Capture the cell that displays the provided text and extract its (X, Y) central coordinate. 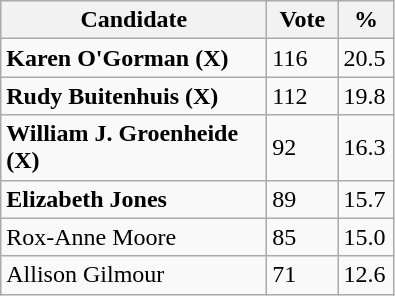
15.7 (366, 199)
20.5 (366, 58)
112 (302, 96)
116 (302, 58)
71 (302, 275)
Candidate (134, 20)
19.8 (366, 96)
% (366, 20)
85 (302, 237)
Vote (302, 20)
Karen O'Gorman (X) (134, 58)
16.3 (366, 148)
15.0 (366, 237)
William J. Groenheide (X) (134, 148)
12.6 (366, 275)
Allison Gilmour (134, 275)
Rox-Anne Moore (134, 237)
89 (302, 199)
92 (302, 148)
Rudy Buitenhuis (X) (134, 96)
Elizabeth Jones (134, 199)
